Search for the cell housing the specified text and yield its (x, y) center coordinate. 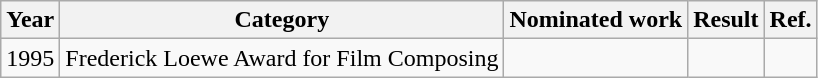
Category (282, 20)
Ref. (790, 20)
Frederick Loewe Award for Film Composing (282, 58)
1995 (30, 58)
Year (30, 20)
Nominated work (596, 20)
Result (726, 20)
